Locate the cell with the specified text and output its (X, Y) center coordinate. 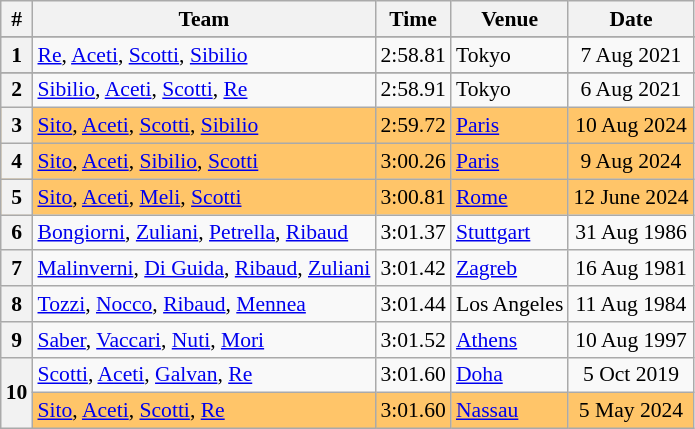
11 Aug 1984 (630, 304)
10 Aug 2024 (630, 126)
16 Aug 1981 (630, 269)
Sibilio, Aceti, Scotti, Re (204, 90)
Sito, Aceti, Scotti, Re (204, 411)
Team (204, 19)
Los Angeles (510, 304)
# (17, 19)
Venue (510, 19)
Date (630, 19)
3:00.81 (412, 197)
6 (17, 233)
12 June 2024 (630, 197)
5 (17, 197)
10 (17, 392)
Scotti, Aceti, Galvan, Re (204, 375)
2:59.72 (412, 126)
2 (17, 90)
9 Aug 2024 (630, 162)
Sito, Aceti, Sibilio, Scotti (204, 162)
3:01.44 (412, 304)
Bongiorni, Zuliani, Petrella, Ribaud (204, 233)
9 (17, 340)
Sito, Aceti, Meli, Scotti (204, 197)
6 Aug 2021 (630, 90)
Tozzi, Nocco, Ribaud, Mennea (204, 304)
Athens (510, 340)
3:01.37 (412, 233)
31 Aug 1986 (630, 233)
2:58.81 (412, 55)
7 Aug 2021 (630, 55)
1 (17, 55)
Time (412, 19)
Nassau (510, 411)
2:58.91 (412, 90)
Malinverni, Di Guida, Ribaud, Zuliani (204, 269)
Stuttgart (510, 233)
4 (17, 162)
5 Oct 2019 (630, 375)
Zagreb (510, 269)
10 Aug 1997 (630, 340)
3 (17, 126)
7 (17, 269)
Re, Aceti, Scotti, Sibilio (204, 55)
Rome (510, 197)
8 (17, 304)
5 May 2024 (630, 411)
3:01.52 (412, 340)
Saber, Vaccari, Nuti, Mori (204, 340)
3:00.26 (412, 162)
Sito, Aceti, Scotti, Sibilio (204, 126)
3:01.42 (412, 269)
Doha (510, 375)
